Return the (X, Y) coordinate for the center point of the cell that contains the specified text.  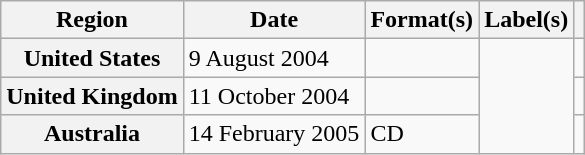
Format(s) (422, 20)
Region (92, 20)
Australia (92, 134)
11 October 2004 (274, 96)
Date (274, 20)
CD (422, 134)
14 February 2005 (274, 134)
9 August 2004 (274, 58)
United Kingdom (92, 96)
United States (92, 58)
Label(s) (526, 20)
